Identify which cell holds the provided text, then report its (x, y) central coordinate. 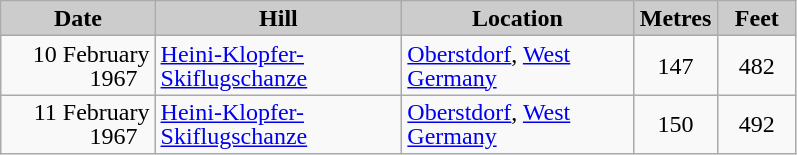
Metres (676, 18)
11 February 1967 (78, 124)
492 (756, 124)
10 February 1967 (78, 66)
150 (676, 124)
Hill (278, 18)
147 (676, 66)
Date (78, 18)
Feet (756, 18)
482 (756, 66)
Location (518, 18)
